For the text-containing cell, return its midpoint in [x, y] coordinate format. 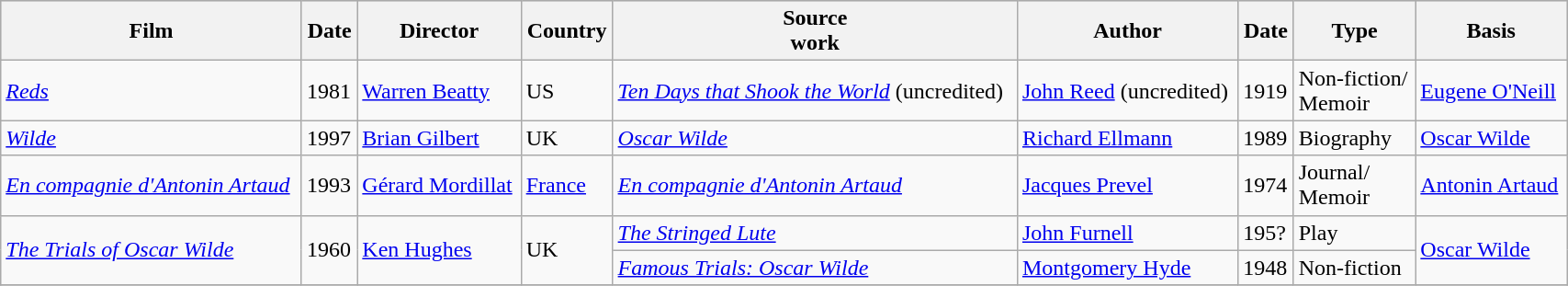
Director [439, 31]
John Reed (uncredited) [1127, 90]
Antonin Artaud [1492, 186]
US [567, 90]
Famous Trials: Oscar Wilde [815, 268]
Brian Gilbert [439, 138]
France [567, 186]
Ten Days that Shook the World (uncredited) [815, 90]
Country [567, 31]
The Trials of Oscar Wilde [152, 250]
1981 [329, 90]
Author [1127, 31]
1997 [329, 138]
John Furnell [1127, 233]
Jacques Prevel [1127, 186]
Biography [1354, 138]
Ken Hughes [439, 250]
Warren Beatty [439, 90]
Eugene O'Neill [1492, 90]
1960 [329, 250]
Reds [152, 90]
Richard Ellmann [1127, 138]
The Stringed Lute [815, 233]
195? [1266, 233]
Non-fiction [1354, 268]
Film [152, 31]
1919 [1266, 90]
Type [1354, 31]
1989 [1266, 138]
Montgomery Hyde [1127, 268]
Sourcework [815, 31]
Gérard Mordillat [439, 186]
1993 [329, 186]
Play [1354, 233]
Journal/Memoir [1354, 186]
Wilde [152, 138]
Basis [1492, 31]
1974 [1266, 186]
Non-fiction/Memoir [1354, 90]
1948 [1266, 268]
